Return (X, Y) of the center of cell containing provided text 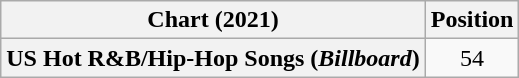
Chart (2021) (213, 20)
US Hot R&B/Hip-Hop Songs (Billboard) (213, 58)
Position (472, 20)
54 (472, 58)
